Extract the [x, y] coordinate from the center of the cell holding the provided text.  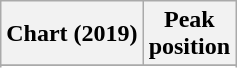
Chart (2019) [72, 34]
Peakposition [189, 34]
